Locate the cell with the specified text and output its [x, y] center coordinate. 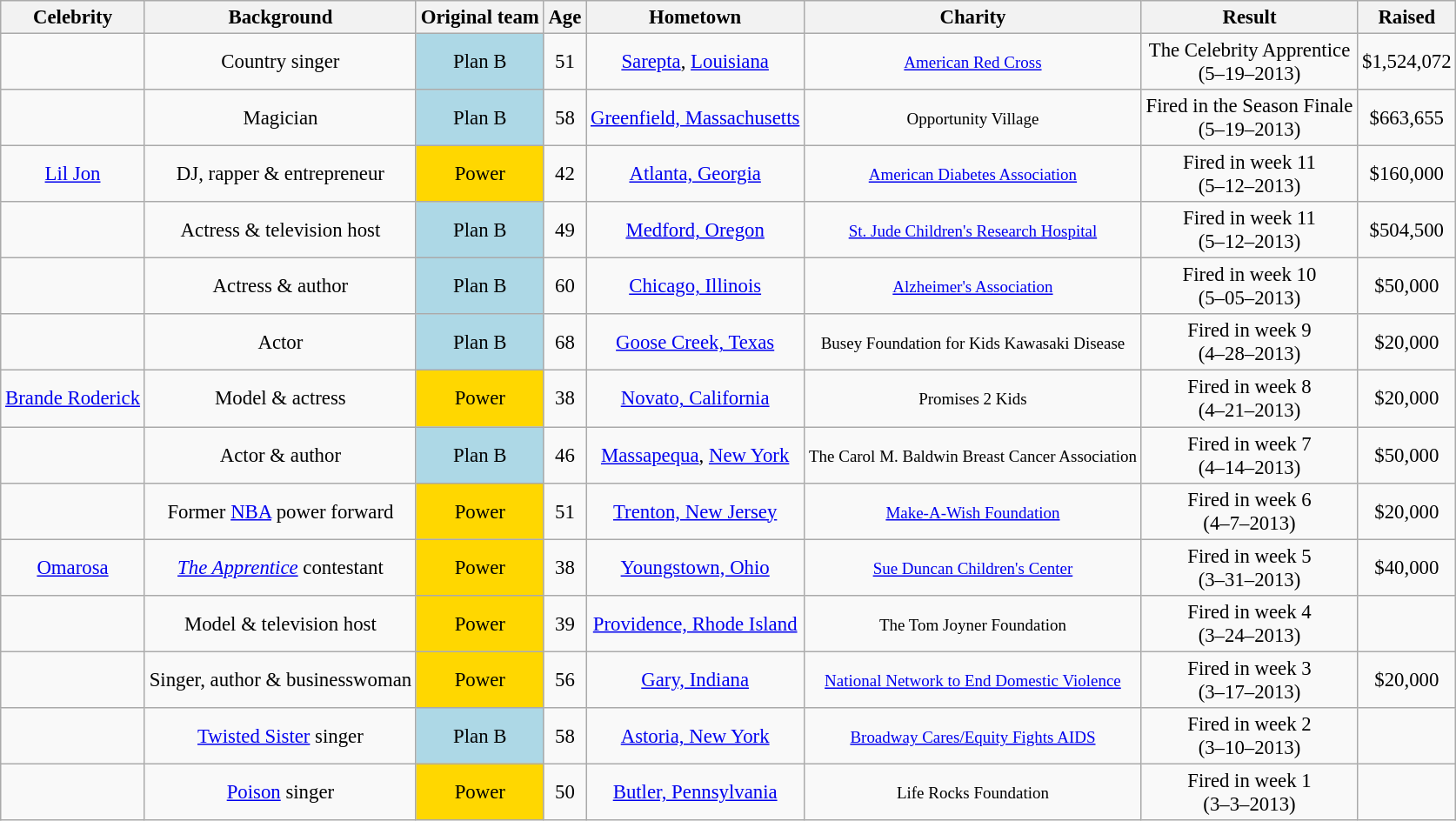
Gary, Indiana [696, 680]
Fired in week 7(4–14–2013) [1249, 456]
$663,655 [1407, 118]
Age [565, 17]
68 [565, 343]
Singer, author & businesswoman [280, 680]
Lil Jon [73, 174]
Astoria, New York [696, 736]
Twisted Sister singer [280, 736]
Broadway Cares/Equity Fights AIDS [973, 736]
46 [565, 456]
Fired in week 1(3–3–2013) [1249, 791]
Chicago, Illinois [696, 287]
The Tom Joyner Foundation [973, 623]
56 [565, 680]
42 [565, 174]
Providence, Rhode Island [696, 623]
St. Jude Children's Research Hospital [973, 230]
$40,000 [1407, 567]
Fired in week 9(4–28–2013) [1249, 343]
Brande Roderick [73, 398]
Goose Creek, Texas [696, 343]
Fired in week 4(3–24–2013) [1249, 623]
Charity [973, 17]
Magician [280, 118]
Medford, Oregon [696, 230]
Omarosa [73, 567]
Massapequa, New York [696, 456]
Sue Duncan Children's Center [973, 567]
American Diabetes Association [973, 174]
Butler, Pennsylvania [696, 791]
Alzheimer's Association [973, 287]
Fired in week 6(4–7–2013) [1249, 511]
Fired in week 8(4–21–2013) [1249, 398]
DJ, rapper & entrepreneur [280, 174]
Busey Foundation for Kids Kawasaki Disease [973, 343]
Hometown [696, 17]
Greenfield, Massachusetts [696, 118]
Actress & television host [280, 230]
Result [1249, 17]
Atlanta, Georgia [696, 174]
Fired in week 10(5–05–2013) [1249, 287]
Fired in week 5(3–31–2013) [1249, 567]
Make-A-Wish Foundation [973, 511]
Promises 2 Kids [973, 398]
Fired in the Season Finale(5–19–2013) [1249, 118]
Original team [480, 17]
Actor & author [280, 456]
$504,500 [1407, 230]
Background [280, 17]
The Celebrity Apprentice(5–19–2013) [1249, 63]
Life Rocks Foundation [973, 791]
Poison singer [280, 791]
The Carol M. Baldwin Breast Cancer Association [973, 456]
Former NBA power forward [280, 511]
$1,524,072 [1407, 63]
American Red Cross [973, 63]
Celebrity [73, 17]
Sarepta, Louisiana [696, 63]
Actor [280, 343]
Model & television host [280, 623]
$160,000 [1407, 174]
39 [565, 623]
60 [565, 287]
Actress & author [280, 287]
Fired in week 2(3–10–2013) [1249, 736]
50 [565, 791]
Fired in week 3(3–17–2013) [1249, 680]
Model & actress [280, 398]
Opportunity Village [973, 118]
The Apprentice contestant [280, 567]
Youngstown, Ohio [696, 567]
Raised [1407, 17]
Novato, California [696, 398]
National Network to End Domestic Violence [973, 680]
Trenton, New Jersey [696, 511]
49 [565, 230]
Country singer [280, 63]
